Capture the cell that displays the provided text and extract its [X, Y] central coordinate. 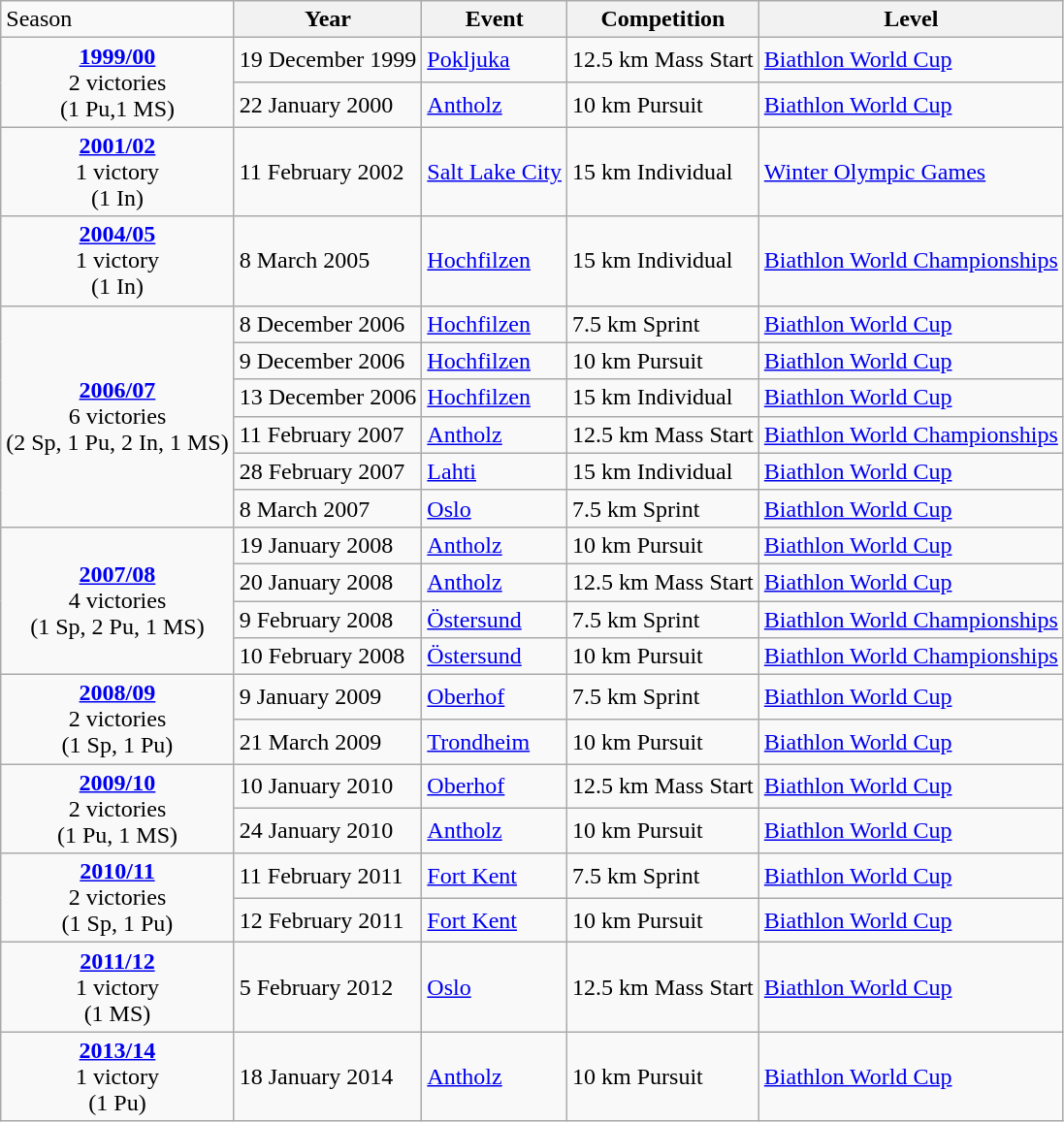
Year [328, 19]
2009/10 2 victories (1 Pu, 1 MS) [117, 809]
2004/05 1 victory (1 In) [117, 261]
9 December 2006 [328, 361]
Competition [663, 19]
Lahti [495, 471]
8 March 2007 [328, 508]
2010/11 2 victories (1 Sp, 1 Pu) [117, 898]
Event [495, 19]
11 February 2011 [328, 876]
8 March 2005 [328, 261]
2013/14 1 victory (1 Pu) [117, 1076]
11 February 2002 [328, 172]
9 February 2008 [328, 620]
Season [117, 19]
Salt Lake City [495, 172]
Pokljuka [495, 60]
1999/00 2 victories (1 Pu,1 MS) [117, 82]
2008/09 2 victories (1 Sp, 1 Pu) [117, 720]
24 January 2010 [328, 831]
8 December 2006 [328, 324]
13 December 2006 [328, 398]
2001/02 1 victory (1 In) [117, 172]
19 January 2008 [328, 545]
Winter Olympic Games [911, 172]
19 December 1999 [328, 60]
2007/08 4 victories (1 Sp, 2 Pu, 1 MS) [117, 600]
2011/12 1 victory (1 MS) [117, 987]
2006/07 6 victories (2 Sp, 1 Pu, 2 In, 1 MS) [117, 416]
Trondheim [495, 742]
22 January 2000 [328, 105]
9 January 2009 [328, 697]
21 March 2009 [328, 742]
Level [911, 19]
20 January 2008 [328, 582]
11 February 2007 [328, 434]
28 February 2007 [328, 471]
10 February 2008 [328, 657]
18 January 2014 [328, 1076]
10 January 2010 [328, 786]
12 February 2011 [328, 920]
5 February 2012 [328, 987]
